Determine the [x, y] coordinate at the center of the cell enclosing the given text.  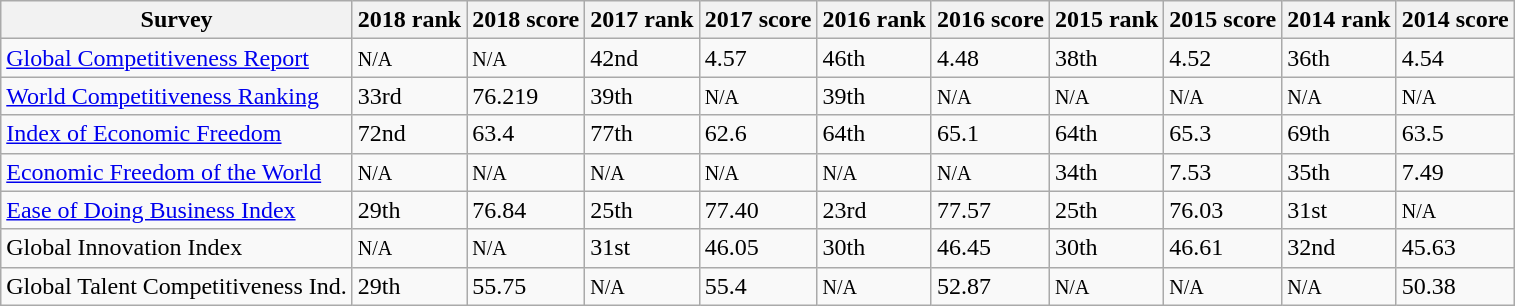
Global Competitiveness Report [177, 58]
2015 score [1223, 20]
69th [1339, 134]
Economic Freedom of the World [177, 172]
77.57 [990, 210]
46.45 [990, 248]
76.219 [526, 96]
Ease of Doing Business Index [177, 210]
4.52 [1223, 58]
2016 score [990, 20]
4.48 [990, 58]
7.53 [1223, 172]
34th [1106, 172]
World Competitiveness Ranking [177, 96]
65.1 [990, 134]
63.5 [1455, 134]
2014 score [1455, 20]
2017 score [758, 20]
55.4 [758, 286]
4.57 [758, 58]
52.87 [990, 286]
4.54 [1455, 58]
76.84 [526, 210]
76.03 [1223, 210]
2014 rank [1339, 20]
62.6 [758, 134]
33rd [409, 96]
36th [1339, 58]
46th [874, 58]
2017 rank [642, 20]
63.4 [526, 134]
Index of Economic Freedom [177, 134]
65.3 [1223, 134]
38th [1106, 58]
Global Innovation Index [177, 248]
32nd [1339, 248]
2018 score [526, 20]
46.61 [1223, 248]
35th [1339, 172]
2015 rank [1106, 20]
Global Talent Competitiveness Ind. [177, 286]
45.63 [1455, 248]
7.49 [1455, 172]
50.38 [1455, 286]
46.05 [758, 248]
Survey [177, 20]
72nd [409, 134]
55.75 [526, 286]
2016 rank [874, 20]
2018 rank [409, 20]
23rd [874, 210]
77.40 [758, 210]
42nd [642, 58]
77th [642, 134]
